Search for the cell housing the specified text and yield its (X, Y) center coordinate. 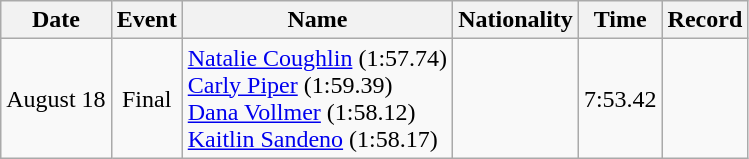
Record (705, 20)
Nationality (516, 20)
Date (56, 20)
7:53.42 (620, 98)
August 18 (56, 98)
Event (146, 20)
Final (146, 98)
Time (620, 20)
Natalie Coughlin (1:57.74)Carly Piper (1:59.39)Dana Vollmer (1:58.12)Kaitlin Sandeno (1:58.17) (317, 98)
Name (317, 20)
